Detect which cell encompasses the target text, then output its (X, Y) center coordinate. 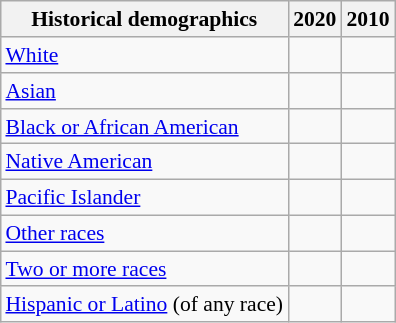
Native American (144, 162)
2020 (314, 19)
Asian (144, 91)
Historical demographics (144, 19)
Other races (144, 233)
Two or more races (144, 269)
Pacific Islander (144, 197)
Black or African American (144, 126)
White (144, 55)
2010 (368, 19)
Hispanic or Latino (of any race) (144, 304)
